Determine the (X, Y) coordinate at the center of the cell enclosing the given text.  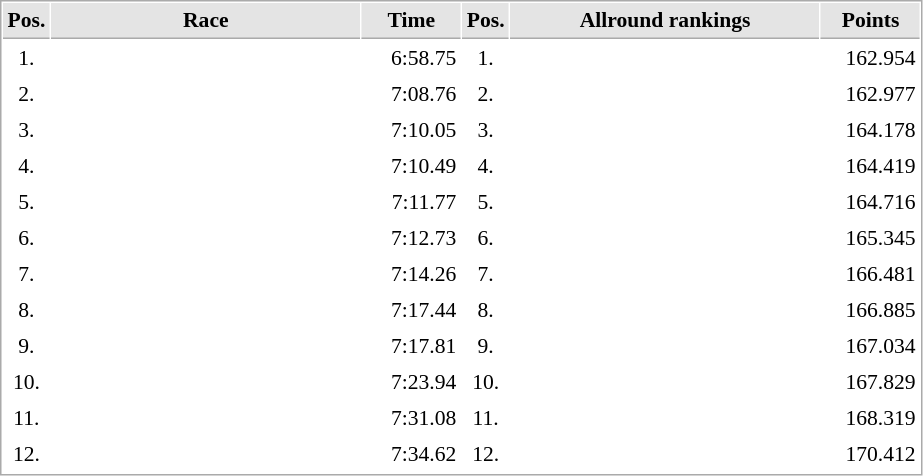
162.954 (870, 57)
7:12.73 (412, 237)
166.885 (870, 309)
164.716 (870, 201)
167.034 (870, 345)
168.319 (870, 417)
Race (206, 21)
7:11.77 (412, 201)
7:17.81 (412, 345)
Points (870, 21)
7:10.49 (412, 165)
Allround rankings (666, 21)
7:23.94 (412, 381)
Time (412, 21)
7:14.26 (412, 273)
170.412 (870, 453)
162.977 (870, 93)
7:10.05 (412, 129)
6:58.75 (412, 57)
7:08.76 (412, 93)
167.829 (870, 381)
7:34.62 (412, 453)
7:17.44 (412, 309)
165.345 (870, 237)
164.419 (870, 165)
166.481 (870, 273)
7:31.08 (412, 417)
164.178 (870, 129)
